Locate the cell with the specified text and output its [X, Y] center coordinate. 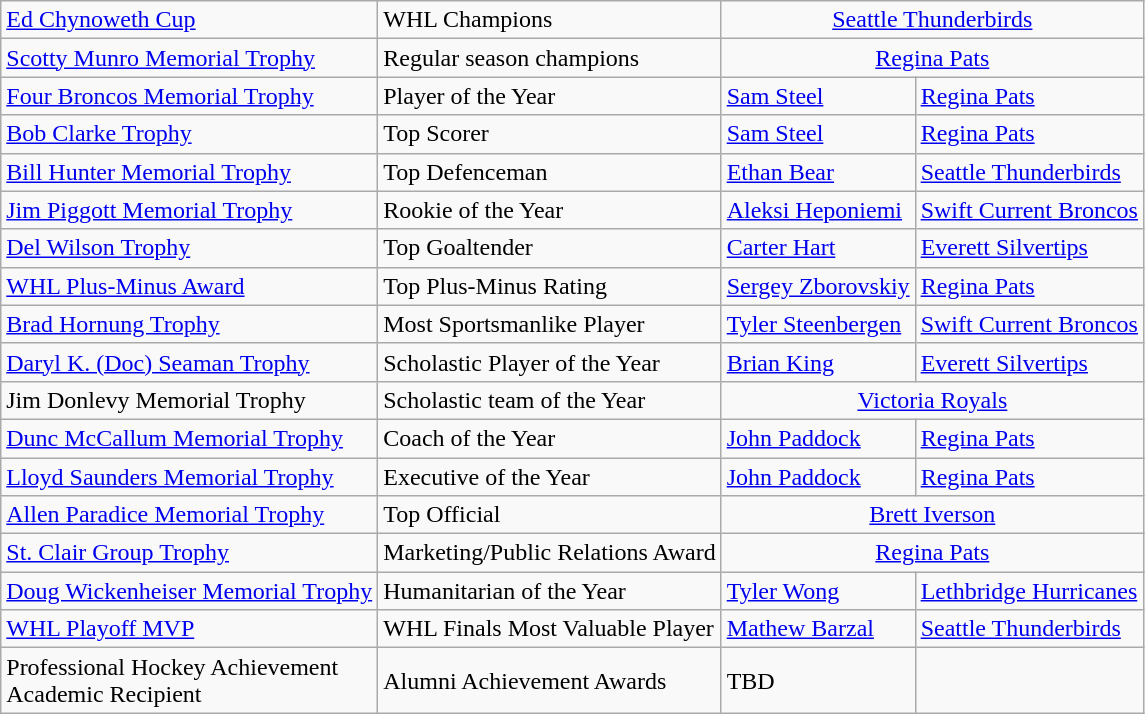
Brett Iverson [932, 515]
Del Wilson Trophy [190, 248]
Executive of the Year [550, 477]
Marketing/Public Relations Award [550, 553]
Brian King [818, 362]
Top Scorer [550, 134]
Lloyd Saunders Memorial Trophy [190, 477]
Scotty Munro Memorial Trophy [190, 58]
TBD [818, 680]
WHL Champions [550, 20]
WHL Plus-Minus Award [190, 286]
Player of the Year [550, 96]
Bob Clarke Trophy [190, 134]
Coach of the Year [550, 438]
Top Official [550, 515]
Regular season champions [550, 58]
Allen Paradice Memorial Trophy [190, 515]
Sergey Zborovskiy [818, 286]
Doug Wickenheiser Memorial Trophy [190, 591]
Top Plus-Minus Rating [550, 286]
Top Goaltender [550, 248]
WHL Finals Most Valuable Player [550, 629]
Rookie of the Year [550, 210]
Jim Donlevy Memorial Trophy [190, 400]
Tyler Steenbergen [818, 324]
WHL Playoff MVP [190, 629]
Scholastic team of the Year [550, 400]
Humanitarian of the Year [550, 591]
Brad Hornung Trophy [190, 324]
Four Broncos Memorial Trophy [190, 96]
Aleksi Heponiemi [818, 210]
Carter Hart [818, 248]
Professional Hockey AchievementAcademic Recipient [190, 680]
St. Clair Group Trophy [190, 553]
Victoria Royals [932, 400]
Top Defenceman [550, 172]
Dunc McCallum Memorial Trophy [190, 438]
Mathew Barzal [818, 629]
Most Sportsmanlike Player [550, 324]
Jim Piggott Memorial Trophy [190, 210]
Daryl K. (Doc) Seaman Trophy [190, 362]
Scholastic Player of the Year [550, 362]
Bill Hunter Memorial Trophy [190, 172]
Ed Chynoweth Cup [190, 20]
Alumni Achievement Awards [550, 680]
Lethbridge Hurricanes [1029, 591]
Ethan Bear [818, 172]
Tyler Wong [818, 591]
